Detect which cell encompasses the target text, then output its [x, y] center coordinate. 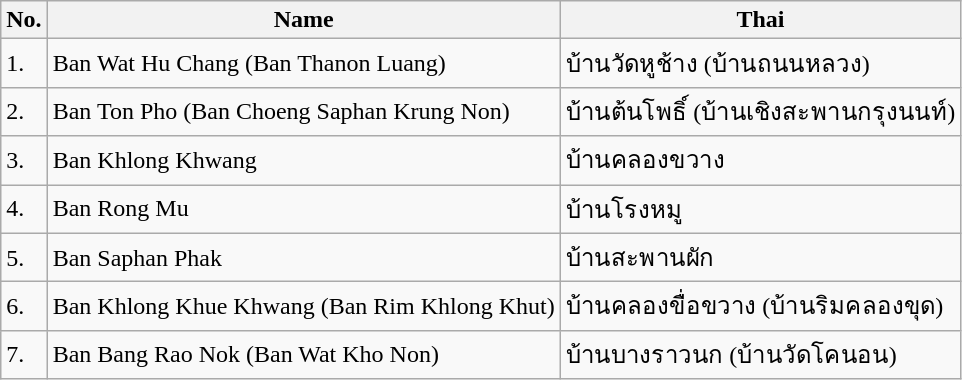
บ้านต้นโพธิ์ (บ้านเชิงสะพานกรุงนนท์) [760, 112]
บ้านบางราวนก (บ้านวัดโคนอน) [760, 354]
บ้านโรงหมู [760, 208]
Ban Khlong Khue Khwang (Ban Rim Khlong Khut) [304, 306]
Thai [760, 20]
บ้านคลองขื่อขวาง (บ้านริมคลองขุด) [760, 306]
3. [24, 160]
4. [24, 208]
Ban Rong Mu [304, 208]
Ban Saphan Phak [304, 258]
6. [24, 306]
2. [24, 112]
Name [304, 20]
5. [24, 258]
Ban Bang Rao Nok (Ban Wat Kho Non) [304, 354]
บ้านสะพานผัก [760, 258]
1. [24, 64]
บ้านวัดหูช้าง (บ้านถนนหลวง) [760, 64]
No. [24, 20]
Ban Ton Pho (Ban Choeng Saphan Krung Non) [304, 112]
Ban Khlong Khwang [304, 160]
Ban Wat Hu Chang (Ban Thanon Luang) [304, 64]
บ้านคลองขวาง [760, 160]
7. [24, 354]
